Return [X, Y] of the center of cell containing provided text 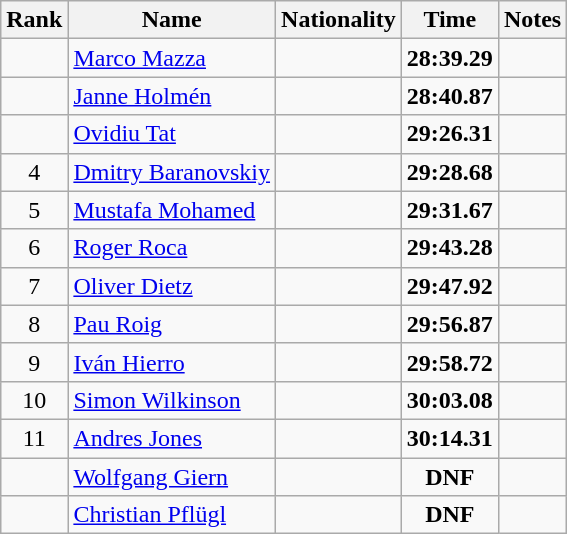
Christian Pflügl [172, 515]
Name [172, 20]
Mustafa Mohamed [172, 210]
Roger Roca [172, 248]
Andres Jones [172, 438]
Ovidiu Tat [172, 134]
28:39.29 [450, 58]
Pau Roig [172, 324]
9 [34, 362]
Janne Holmén [172, 96]
29:56.87 [450, 324]
Iván Hierro [172, 362]
30:03.08 [450, 400]
29:31.67 [450, 210]
6 [34, 248]
29:58.72 [450, 362]
Nationality [339, 20]
5 [34, 210]
Notes [532, 20]
Marco Mazza [172, 58]
29:47.92 [450, 286]
29:26.31 [450, 134]
30:14.31 [450, 438]
11 [34, 438]
Oliver Dietz [172, 286]
8 [34, 324]
28:40.87 [450, 96]
Dmitry Baranovskiy [172, 172]
Rank [34, 20]
7 [34, 286]
Simon Wilkinson [172, 400]
29:43.28 [450, 248]
Wolfgang Giern [172, 477]
29:28.68 [450, 172]
4 [34, 172]
Time [450, 20]
10 [34, 400]
